Pinpoint the cell where the given text exists, returning its [X, Y] midpoint coordinate. 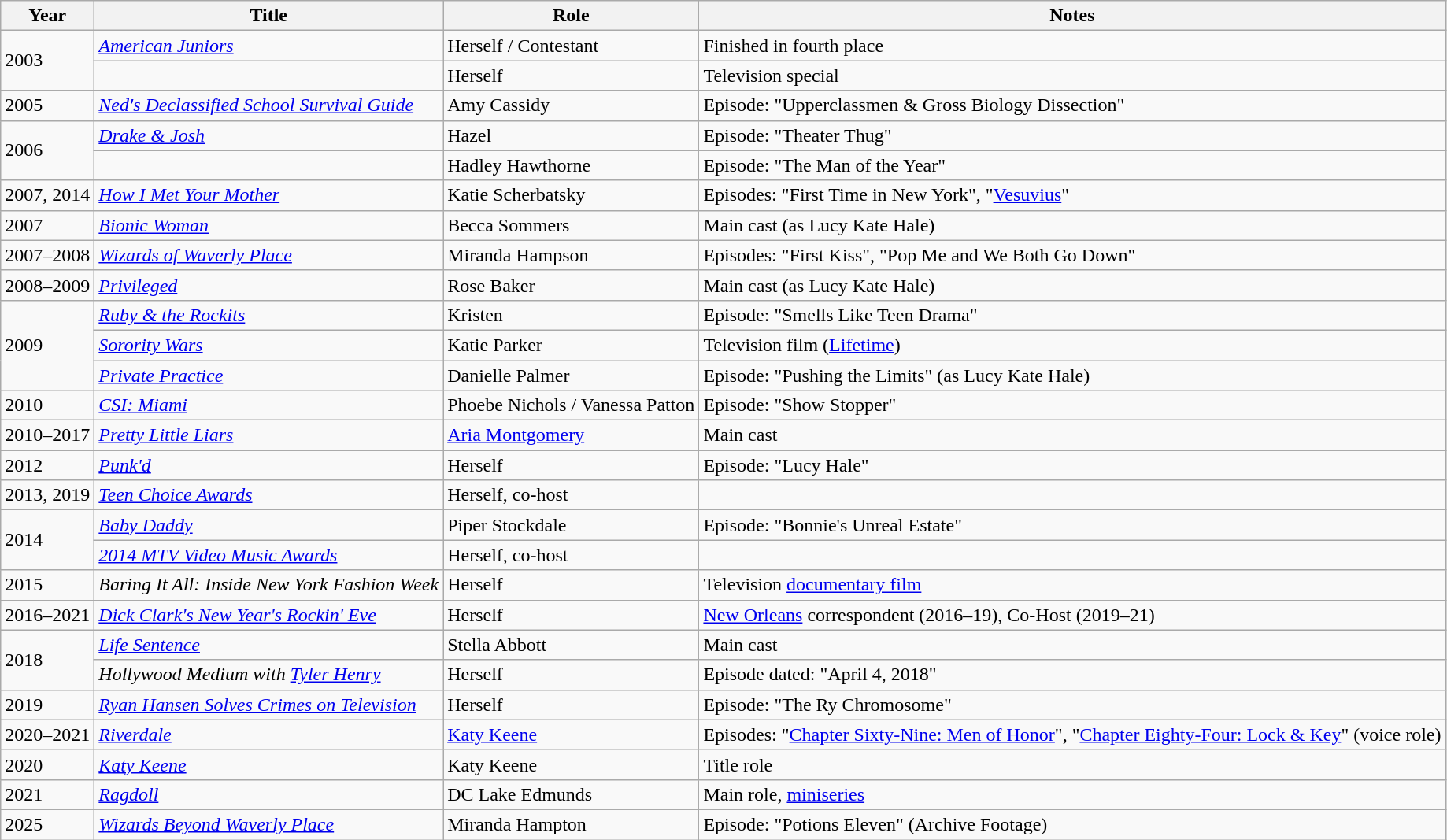
Notes [1072, 16]
Episode: "Show Stopper" [1072, 405]
Ragdoll [269, 794]
Piper Stockdale [572, 525]
2014 [47, 540]
2018 [47, 660]
Ned's Declassified School Survival Guide [269, 105]
Life Sentence [269, 645]
2012 [47, 465]
Amy Cassidy [572, 105]
Hadley Hawthorne [572, 165]
Episodes: "First Time in New York", "Vesuvius" [1072, 195]
2005 [47, 105]
2014 MTV Video Music Awards [269, 555]
How I Met Your Mother [269, 195]
Hollywood Medium with Tyler Henry [269, 675]
2008–2009 [47, 285]
Episode: "Pushing the Limits" (as Lucy Kate Hale) [1072, 376]
Aria Montgomery [572, 435]
DC Lake Edmunds [572, 794]
Episode: "Potions Eleven" (Archive Footage) [1072, 824]
New Orleans correspondent (2016–19), Co-Host (2019–21) [1072, 615]
Episode: "Smells Like Teen Drama" [1072, 315]
Wizards Beyond Waverly Place [269, 824]
2007 [47, 225]
2019 [47, 705]
Television film (Lifetime) [1072, 345]
Title [269, 16]
Baring It All: Inside New York Fashion Week [269, 585]
Ruby & the Rockits [269, 315]
Episode: "Lucy Hale" [1072, 465]
Episodes: "Chapter Sixty-Nine: Men of Honor", "Chapter Eighty-Four: Lock & Key" (voice role) [1072, 735]
Katie Parker [572, 345]
Miranda Hampson [572, 255]
Episode: "Bonnie's Unreal Estate" [1072, 525]
Becca Sommers [572, 225]
Kristen [572, 315]
2010 [47, 405]
2015 [47, 585]
Pretty Little Liars [269, 435]
Episode: "The Ry Chromosome" [1072, 705]
American Juniors [269, 46]
Privileged [269, 285]
Ryan Hansen Solves Crimes on Television [269, 705]
2007–2008 [47, 255]
Television special [1072, 76]
Main role, miniseries [1072, 794]
Teen Choice Awards [269, 495]
2009 [47, 345]
Wizards of Waverly Place [269, 255]
Herself / Contestant [572, 46]
2020–2021 [47, 735]
Title role [1072, 764]
Rose Baker [572, 285]
Role [572, 16]
Bionic Woman [269, 225]
Katie Scherbatsky [572, 195]
2025 [47, 824]
2010–2017 [47, 435]
Sorority Wars [269, 345]
2007, 2014 [47, 195]
Private Practice [269, 376]
Television documentary film [1072, 585]
2020 [47, 764]
2016–2021 [47, 615]
Punk'd [269, 465]
Stella Abbott [572, 645]
2013, 2019 [47, 495]
Dick Clark's New Year's Rockin' Eve [269, 615]
Baby Daddy [269, 525]
Miranda Hampton [572, 824]
Episode: "Theater Thug" [1072, 135]
2006 [47, 150]
Episode: "Upperclassmen & Gross Biology Dissection" [1072, 105]
Drake & Josh [269, 135]
CSI: Miami [269, 405]
Episode dated: "April 4, 2018" [1072, 675]
Finished in fourth place [1072, 46]
2003 [47, 61]
Episode: "The Man of the Year" [1072, 165]
Episodes: "First Kiss", "Pop Me and We Both Go Down" [1072, 255]
Phoebe Nichols / Vanessa Patton [572, 405]
Hazel [572, 135]
Year [47, 16]
Danielle Palmer [572, 376]
2021 [47, 794]
Riverdale [269, 735]
